Output the (X, Y) coordinate of the center of the cell containing the given text.  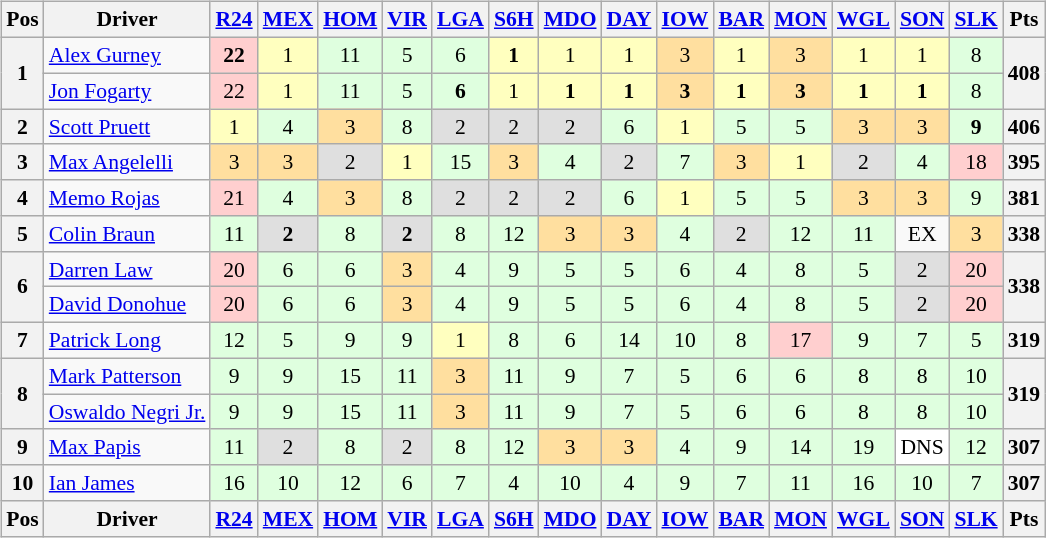
21 (234, 198)
Patrick Long (128, 340)
Jon Fogarty (128, 91)
Max Papis (128, 447)
406 (1024, 127)
David Donohue (128, 305)
Max Angelelli (128, 162)
Ian James (128, 483)
381 (1024, 198)
19 (864, 447)
17 (800, 340)
Scott Pruett (128, 127)
18 (976, 162)
EX (922, 234)
Memo Rojas (128, 198)
DNS (922, 447)
395 (1024, 162)
408 (1024, 72)
Darren Law (128, 269)
Colin Braun (128, 234)
Alex Gurney (128, 55)
Oswaldo Negri Jr. (128, 412)
Mark Patterson (128, 376)
